Locate the cell with the specified text and output its [x, y] center coordinate. 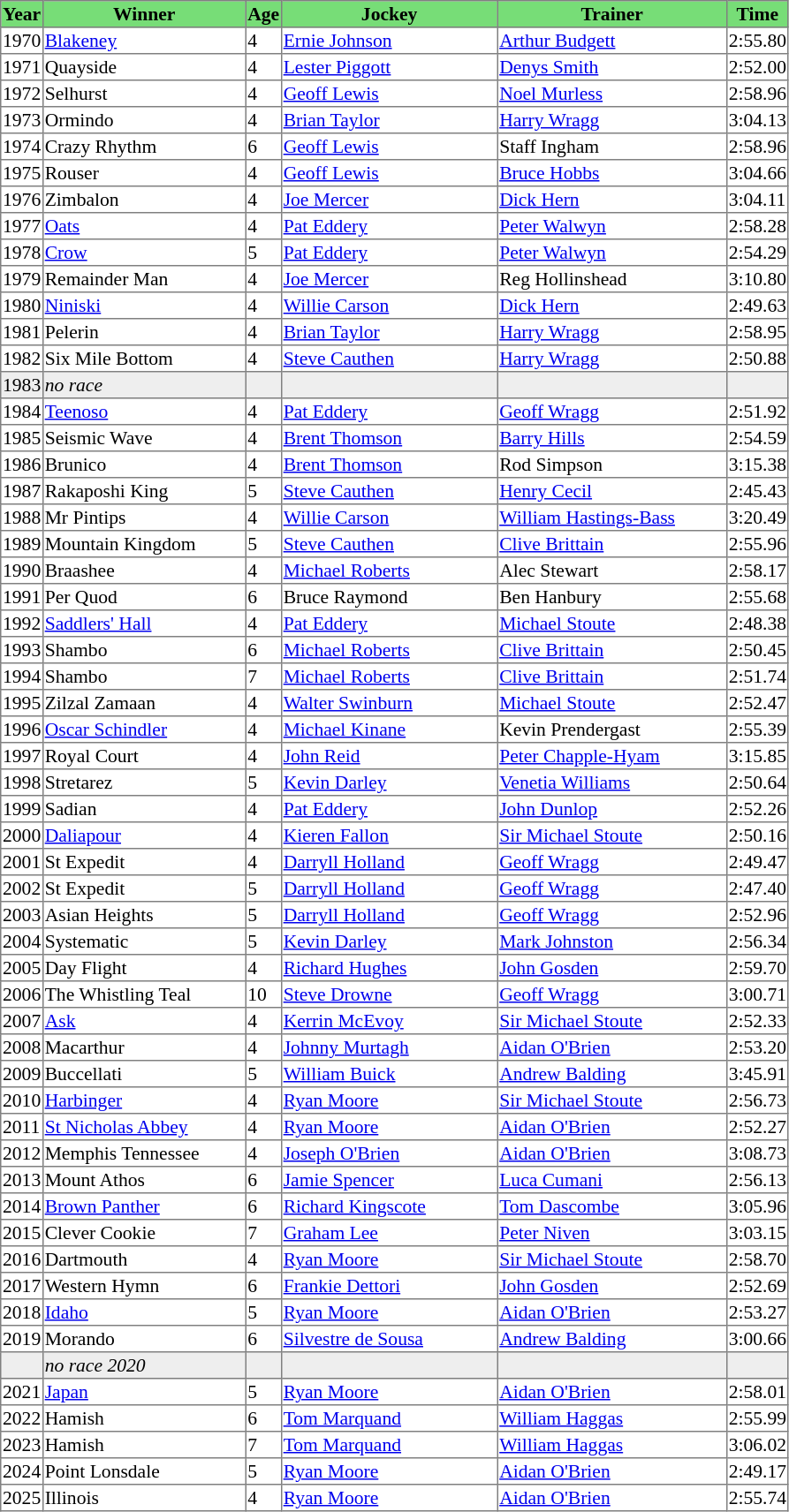
Lester Piggott [389, 67]
Alec Stewart [612, 571]
2008 [22, 1047]
1999 [22, 809]
Mountain Kingdom [144, 544]
1983 [22, 385]
Seismic Wave [144, 438]
Mr Pintips [144, 518]
2023 [22, 1445]
1970 [22, 41]
Jamie Spencer [389, 1180]
2001 [22, 862]
3:03.15 [757, 1233]
1975 [22, 173]
Western Hymn [144, 1286]
2013 [22, 1180]
Blakeney [144, 41]
John Dunlop [612, 809]
Daliapour [144, 835]
Winner [144, 14]
Ask [144, 1021]
Bruce Hobbs [612, 173]
Venetia Williams [612, 782]
3:04.11 [757, 200]
2:55.39 [757, 730]
Rouser [144, 173]
Staff Ingham [612, 147]
Mark Johnston [612, 941]
1997 [22, 756]
Luca Cumani [612, 1180]
Illinois [144, 1498]
2:52.69 [757, 1286]
2:54.59 [757, 438]
Remainder Man [144, 279]
Steve Drowne [389, 994]
Oscar Schindler [144, 730]
Denys Smith [612, 67]
Brunico [144, 465]
Braashee [144, 571]
Day Flight [144, 968]
2007 [22, 1021]
Age [263, 14]
Kevin Prendergast [612, 730]
William Buick [389, 1074]
2017 [22, 1286]
2021 [22, 1392]
Joseph O'Brien [389, 1153]
2:59.70 [757, 968]
1980 [22, 306]
Frankie Dettori [389, 1286]
2:58.01 [757, 1392]
Zilzal Zamaan [144, 703]
2012 [22, 1153]
1985 [22, 438]
1973 [22, 120]
Noel Murless [612, 94]
John Reid [389, 756]
Kieren Fallon [389, 835]
Royal Court [144, 756]
2:55.80 [757, 41]
Year [22, 14]
Zimbalon [144, 200]
1984 [22, 412]
1989 [22, 544]
3:45.91 [757, 1074]
2:48.38 [757, 624]
Japan [144, 1392]
1987 [22, 491]
2011 [22, 1127]
2:58.95 [757, 332]
2:56.73 [757, 1100]
2:50.16 [757, 835]
2:52.33 [757, 1021]
1971 [22, 67]
1990 [22, 571]
1988 [22, 518]
2025 [22, 1498]
1977 [22, 226]
2:55.99 [757, 1418]
Stretarez [144, 782]
2:55.68 [757, 597]
2:45.43 [757, 491]
2000 [22, 835]
2:51.92 [757, 412]
2:49.63 [757, 306]
2:58.28 [757, 226]
Morando [144, 1339]
1974 [22, 147]
Six Mile Bottom [144, 359]
Richard Kingscote [389, 1206]
2010 [22, 1100]
1994 [22, 677]
1978 [22, 253]
1993 [22, 650]
Crow [144, 253]
Peter Niven [612, 1233]
Time [757, 14]
Niniski [144, 306]
William Hastings-Bass [612, 518]
2022 [22, 1418]
2:52.00 [757, 67]
Arthur Budgett [612, 41]
Systematic [144, 941]
2:50.45 [757, 650]
Memphis Tennessee [144, 1153]
Ormindo [144, 120]
1996 [22, 730]
Barry Hills [612, 438]
Trainer [612, 14]
Ben Hanbury [612, 597]
Teenoso [144, 412]
3:15.38 [757, 465]
3:08.73 [757, 1153]
Rod Simpson [612, 465]
3:15.85 [757, 756]
2019 [22, 1339]
1979 [22, 279]
Buccellati [144, 1074]
Dartmouth [144, 1259]
2:47.40 [757, 888]
Bruce Raymond [389, 597]
2009 [22, 1074]
2:56.34 [757, 941]
2:56.13 [757, 1180]
3:04.66 [757, 173]
Clever Cookie [144, 1233]
2:53.27 [757, 1312]
2:49.47 [757, 862]
2003 [22, 915]
Richard Hughes [389, 968]
1992 [22, 624]
1972 [22, 94]
3:20.49 [757, 518]
Johnny Murtagh [389, 1047]
Macarthur [144, 1047]
3:10.80 [757, 279]
2:52.26 [757, 809]
1981 [22, 332]
Point Lonsdale [144, 1471]
2:58.17 [757, 571]
Pelerin [144, 332]
Selhurst [144, 94]
Mount Athos [144, 1180]
Crazy Rhythm [144, 147]
2:53.20 [757, 1047]
1991 [22, 597]
10 [263, 994]
2014 [22, 1206]
2002 [22, 888]
Saddlers' Hall [144, 624]
2004 [22, 941]
Harbinger [144, 1100]
2:52.47 [757, 703]
1998 [22, 782]
2:55.74 [757, 1498]
1982 [22, 359]
2:51.74 [757, 677]
2005 [22, 968]
1995 [22, 703]
2:50.64 [757, 782]
2:50.88 [757, 359]
3:06.02 [757, 1445]
2015 [22, 1233]
no race [144, 385]
2:54.29 [757, 253]
2:52.27 [757, 1127]
Jockey [389, 14]
Silvestre de Sousa [389, 1339]
Henry Cecil [612, 491]
Reg Hollinshead [612, 279]
Kerrin McEvoy [389, 1021]
2024 [22, 1471]
The Whistling Teal [144, 994]
Brown Panther [144, 1206]
Quayside [144, 67]
3:04.13 [757, 120]
3:00.66 [757, 1339]
Sadian [144, 809]
2018 [22, 1312]
Peter Chapple-Hyam [612, 756]
St Nicholas Abbey [144, 1127]
Per Quod [144, 597]
Walter Swinburn [389, 703]
2:49.17 [757, 1471]
Michael Kinane [389, 730]
Idaho [144, 1312]
Oats [144, 226]
3:05.96 [757, 1206]
2016 [22, 1259]
2006 [22, 994]
Ernie Johnson [389, 41]
1976 [22, 200]
2:58.70 [757, 1259]
2:55.96 [757, 544]
3:00.71 [757, 994]
2:52.96 [757, 915]
no race 2020 [144, 1365]
1986 [22, 465]
Tom Dascombe [612, 1206]
Graham Lee [389, 1233]
Asian Heights [144, 915]
Rakaposhi King [144, 491]
